Pinpoint the cell where the given text exists, returning its (X, Y) midpoint coordinate. 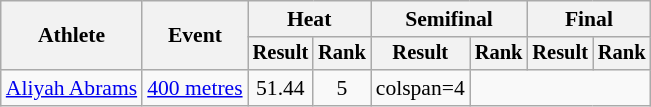
51.44 (281, 88)
400 metres (194, 88)
colspan=4 (420, 88)
Semifinal (450, 19)
Heat (310, 19)
Aliyah Abrams (72, 88)
Final (588, 19)
Event (194, 36)
5 (342, 88)
Athlete (72, 36)
